Scan for the cell matching the given text and deliver its (x, y) coordinate at center. 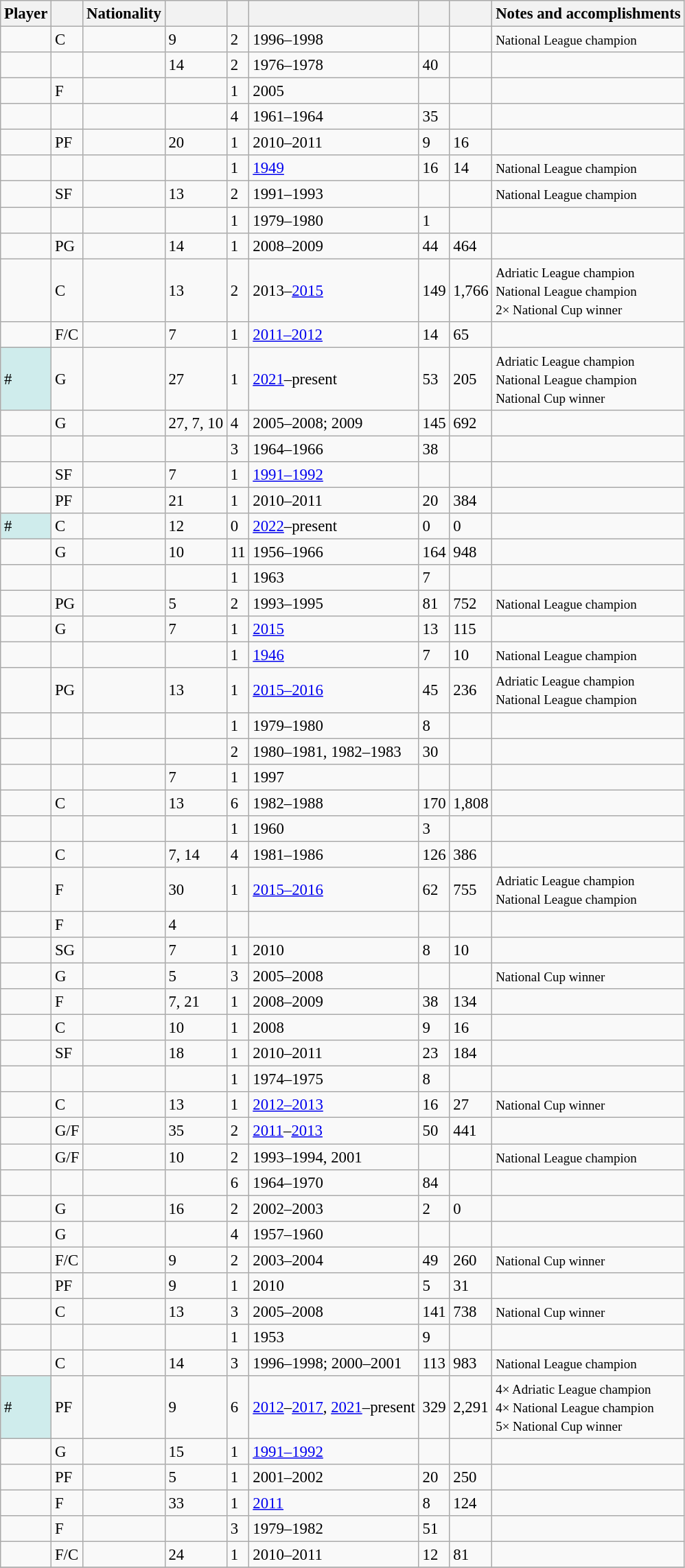
113 (434, 1363)
692 (471, 423)
2011–2013 (334, 1131)
24 (196, 1555)
45 (434, 690)
2012–2013 (334, 1105)
2011 (334, 1503)
31 (471, 1286)
Adriatic League championNational League champion2× National Cup winner (588, 290)
115 (471, 629)
948 (471, 552)
134 (471, 1002)
15 (196, 1452)
53 (434, 379)
65 (471, 334)
1961–1964 (334, 117)
329 (434, 1407)
260 (471, 1260)
1997 (334, 777)
Nationality (124, 14)
40 (434, 65)
1981–1986 (334, 854)
2021–present (334, 379)
51 (434, 1529)
1946 (334, 655)
2003–2004 (334, 1260)
1993–1994, 2001 (334, 1157)
1980–1981, 1982–1983 (334, 751)
141 (434, 1311)
44 (434, 246)
1949 (334, 168)
184 (471, 1053)
1,808 (471, 803)
384 (471, 500)
1964–1966 (334, 449)
7, 14 (196, 854)
1993–1995 (334, 604)
1956–1966 (334, 552)
2001–2002 (334, 1477)
62 (434, 889)
236 (471, 690)
1963 (334, 578)
2005 (334, 91)
2002–2003 (334, 1208)
2015 (334, 629)
170 (434, 803)
4× Adriatic League champion4× National League champion5× National Cup winner (588, 1407)
Notes and accomplishments (588, 14)
21 (196, 500)
84 (434, 1182)
205 (471, 379)
149 (434, 290)
983 (471, 1363)
1976–1978 (334, 65)
124 (471, 1503)
23 (434, 1053)
164 (434, 552)
755 (471, 889)
126 (434, 854)
11 (237, 552)
2013–2015 (334, 290)
2005–2008; 2009 (334, 423)
1960 (334, 829)
464 (471, 246)
1991–1993 (334, 194)
738 (471, 1311)
7, 21 (196, 1002)
Player (26, 14)
2012–2017, 2021–present (334, 1407)
1974–1975 (334, 1079)
50 (434, 1131)
1979–1982 (334, 1529)
386 (471, 854)
1,766 (471, 290)
1953 (334, 1337)
2,291 (471, 1407)
Adriatic League championNational League championNational Cup winner (588, 379)
49 (434, 1260)
2011–2012 (334, 334)
2008 (334, 1028)
250 (471, 1477)
18 (196, 1053)
SG (67, 950)
1982–1988 (334, 803)
1957–1960 (334, 1234)
752 (471, 604)
1996–1998 (334, 40)
1964–1970 (334, 1182)
1996–1998; 2000–2001 (334, 1363)
441 (471, 1131)
2022–present (334, 526)
145 (434, 423)
27, 7, 10 (196, 423)
33 (196, 1503)
